Determine the (x, y) coordinate at the center of the cell enclosing the given text.  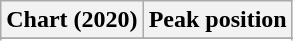
Peak position (218, 20)
Chart (2020) (72, 20)
